From the cell containing the given text, extract its center point as [x, y] coordinate. 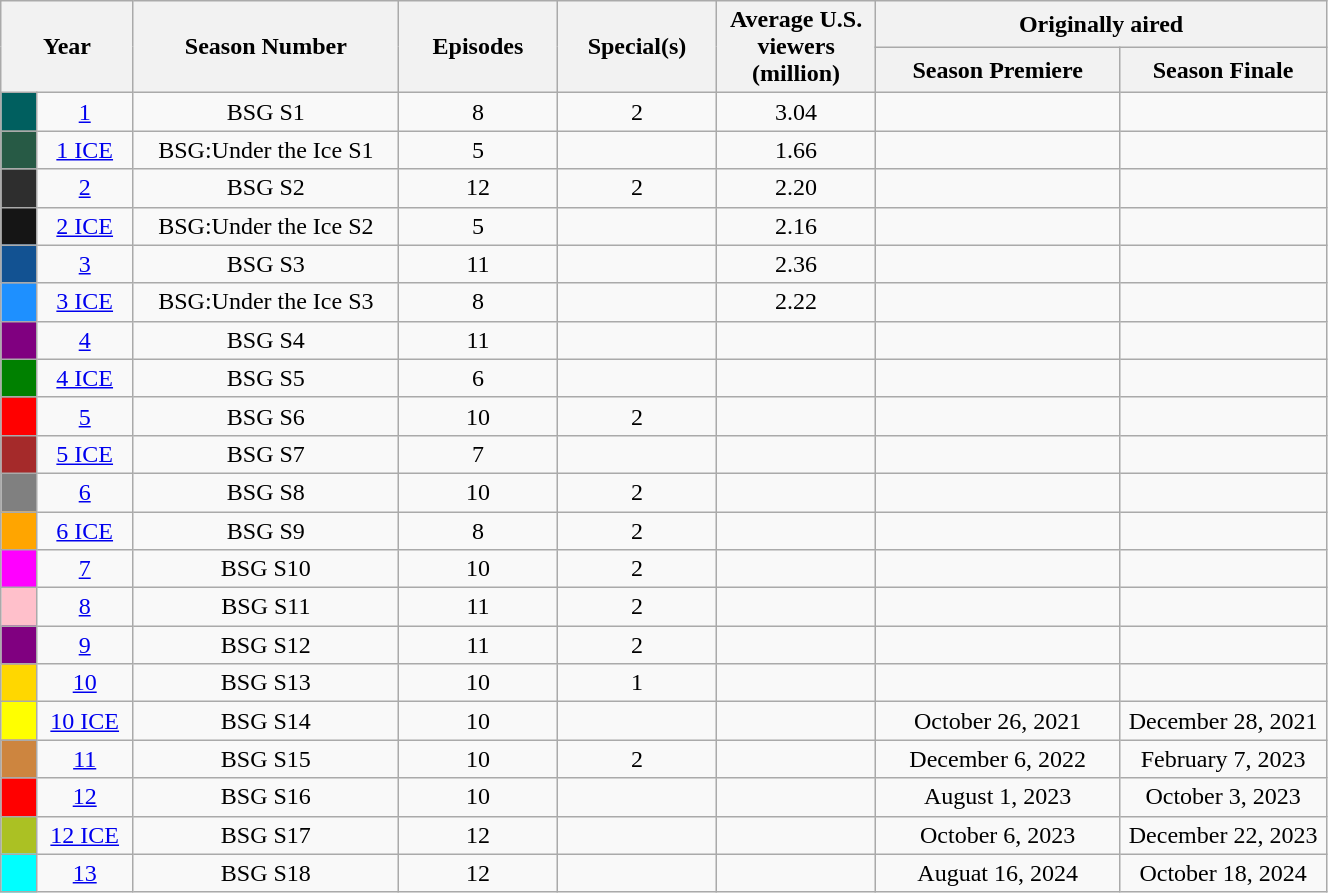
12 ICE [84, 835]
October 26, 2021 [998, 721]
Season Premiere [998, 70]
10 ICE [84, 721]
Year [68, 47]
Auguat 16, 2024 [998, 873]
Average U.S. viewers(million) [796, 47]
BSG S10 [266, 569]
BSG S16 [266, 797]
BSG S3 [266, 264]
6 ICE [84, 531]
BSG S18 [266, 873]
BSG S8 [266, 492]
December 22, 2023 [1224, 835]
4 ICE [84, 378]
1 ICE [84, 150]
BSG S6 [266, 416]
Special(s) [636, 47]
BSG S2 [266, 188]
February 7, 2023 [1224, 759]
December 6, 2022 [998, 759]
BSG S13 [266, 683]
2.20 [796, 188]
BSG S12 [266, 645]
3 ICE [84, 302]
5 ICE [84, 454]
BSG S7 [266, 454]
1.66 [796, 150]
Originally aired [1102, 24]
December 28, 2021 [1224, 721]
BSG S14 [266, 721]
BSG S4 [266, 340]
October 3, 2023 [1224, 797]
October 18, 2024 [1224, 873]
August 1, 2023 [998, 797]
2 ICE [84, 226]
3.04 [796, 112]
4 [84, 340]
Season Finale [1224, 70]
BSG S15 [266, 759]
BSG S17 [266, 835]
BSG S1 [266, 112]
2.36 [796, 264]
Episodes [478, 47]
October 6, 2023 [998, 835]
BSG:Under the Ice S3 [266, 302]
Season Number [266, 47]
BSG S5 [266, 378]
BSG:Under the Ice S2 [266, 226]
2.16 [796, 226]
9 [84, 645]
BSG:Under the Ice S1 [266, 150]
BSG S9 [266, 531]
13 [84, 873]
3 [84, 264]
2.22 [796, 302]
BSG S11 [266, 607]
